Determine the [X, Y] coordinate at the center of the cell enclosing the given text.  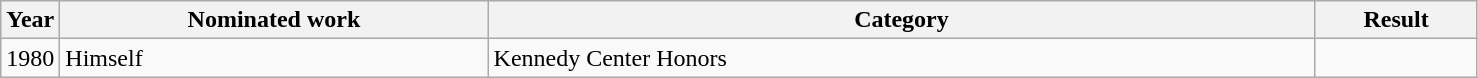
Nominated work [274, 20]
Result [1396, 20]
Year [30, 20]
Category [902, 20]
1980 [30, 58]
Kennedy Center Honors [902, 58]
Himself [274, 58]
